From the cell containing the given text, extract its center point as (X, Y) coordinate. 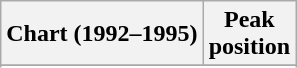
Peakposition (249, 34)
Chart (1992–1995) (102, 34)
